From the cell containing the given text, extract its center point as (x, y) coordinate. 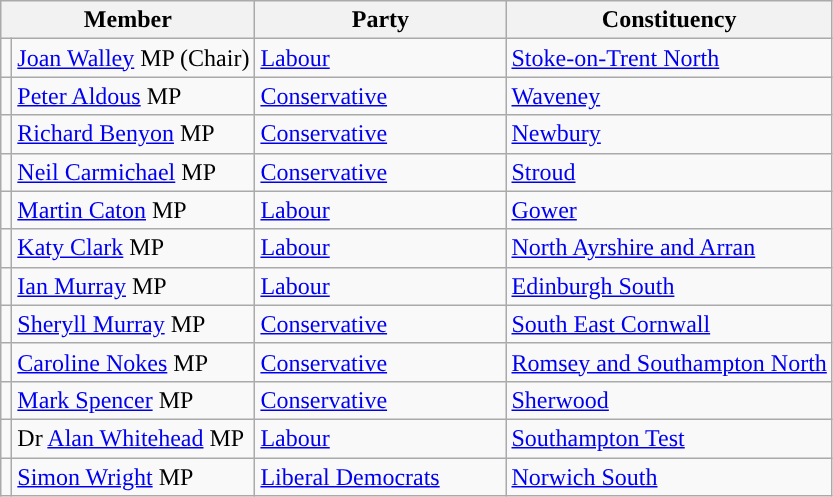
Neil Carmichael MP (134, 172)
Gower (669, 210)
Peter Aldous MP (134, 96)
Waveney (669, 96)
Stoke-on-Trent North (669, 58)
Party (380, 20)
Sheryll Murray MP (134, 324)
Katy Clark MP (134, 248)
Simon Wright MP (134, 477)
Martin Caton MP (134, 210)
Ian Murray MP (134, 286)
Sherwood (669, 400)
South East Cornwall (669, 324)
North Ayrshire and Arran (669, 248)
Richard Benyon MP (134, 134)
Romsey and Southampton North (669, 362)
Stroud (669, 172)
Mark Spencer MP (134, 400)
Newbury (669, 134)
Edinburgh South (669, 286)
Joan Walley MP (Chair) (134, 58)
Southampton Test (669, 438)
Member (128, 20)
Constituency (669, 20)
Dr Alan Whitehead MP (134, 438)
Caroline Nokes MP (134, 362)
Liberal Democrats (380, 477)
Norwich South (669, 477)
